Return (x, y) of the center of cell containing provided text 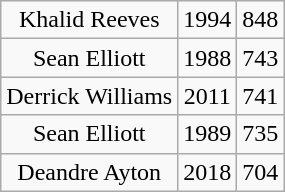
1989 (208, 134)
2011 (208, 96)
Khalid Reeves (90, 20)
741 (260, 96)
1988 (208, 58)
743 (260, 58)
1994 (208, 20)
848 (260, 20)
Derrick Williams (90, 96)
704 (260, 172)
2018 (208, 172)
Deandre Ayton (90, 172)
735 (260, 134)
